From the cell containing the given text, extract its center point as [X, Y] coordinate. 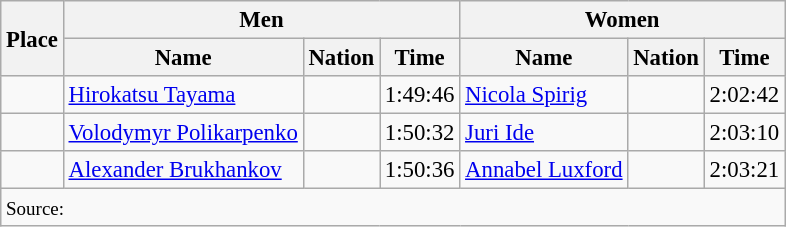
Source: [393, 208]
2:03:10 [744, 133]
2:02:42 [744, 95]
Women [622, 20]
1:50:36 [420, 170]
Hirokatsu Tayama [183, 95]
1:50:32 [420, 133]
Men [262, 20]
Place [32, 38]
Volodymyr Polikarpenko [183, 133]
2:03:21 [744, 170]
Annabel Luxford [544, 170]
Alexander Brukhankov [183, 170]
Juri Ide [544, 133]
1:49:46 [420, 95]
Nicola Spirig [544, 95]
